Locate the cell with the specified text and output its (X, Y) center coordinate. 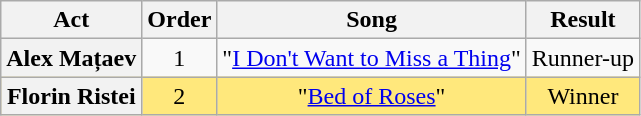
Alex Mațaev (72, 58)
Winner (582, 96)
"I Don't Want to Miss a Thing" (372, 58)
Florin Ristei (72, 96)
Order (180, 20)
Result (582, 20)
Runner-up (582, 58)
1 (180, 58)
2 (180, 96)
Act (72, 20)
Song (372, 20)
"Bed of Roses" (372, 96)
